Extract the (x, y) coordinate from the center of the cell holding the provided text.  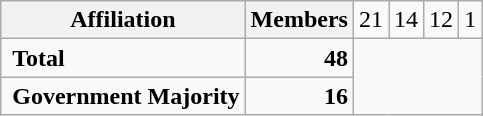
16 (299, 96)
Total (123, 58)
21 (370, 20)
14 (406, 20)
48 (299, 58)
Members (299, 20)
1 (470, 20)
Government Majority (123, 96)
12 (442, 20)
Affiliation (123, 20)
